Provide the [X, Y] coordinate of the cell's center where the given text is located.  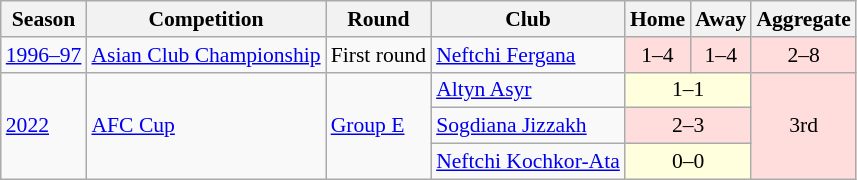
2–8 [803, 55]
2–3 [688, 126]
Group E [378, 126]
Aggregate [803, 19]
1996–97 [44, 55]
Season [44, 19]
First round [378, 55]
Club [528, 19]
Neftchi Fergana [528, 55]
0–0 [688, 162]
Sogdiana Jizzakh [528, 126]
Asian Club Championship [206, 55]
1–1 [688, 90]
Competition [206, 19]
2022 [44, 126]
Round [378, 19]
Altyn Asyr [528, 90]
Home [658, 19]
Neftchi Kochkor-Ata [528, 162]
AFC Cup [206, 126]
3rd [803, 126]
Away [720, 19]
